Locate the cell with the specified text and output its (x, y) center coordinate. 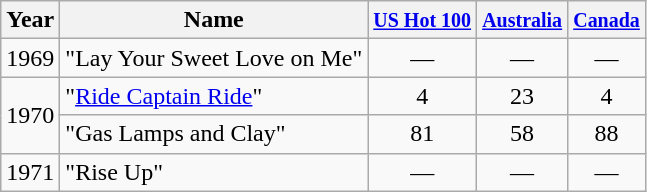
81 (422, 134)
23 (522, 96)
US Hot 100 (422, 20)
Name (214, 20)
Canada (607, 20)
"Gas Lamps and Clay" (214, 134)
1969 (30, 58)
1971 (30, 172)
1970 (30, 115)
Australia (522, 20)
58 (522, 134)
"Lay Your Sweet Love on Me" (214, 58)
Year (30, 20)
88 (607, 134)
"Rise Up" (214, 172)
"Ride Captain Ride" (214, 96)
